Detect which cell encompasses the target text, then output its [X, Y] center coordinate. 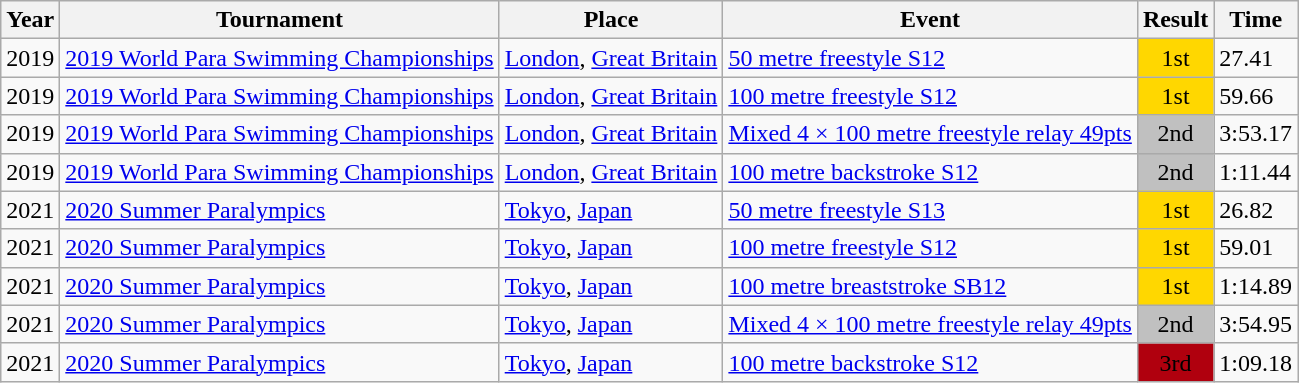
50 metre freestyle S12 [930, 58]
Place [611, 20]
1:11.44 [1256, 172]
59.66 [1256, 96]
50 metre freestyle S13 [930, 210]
1:09.18 [1256, 362]
1:14.89 [1256, 286]
59.01 [1256, 248]
Time [1256, 20]
Tournament [280, 20]
26.82 [1256, 210]
Event [930, 20]
Year [30, 20]
3:54.95 [1256, 324]
3rd [1175, 362]
Result [1175, 20]
3:53.17 [1256, 134]
100 metre breaststroke SB12 [930, 286]
27.41 [1256, 58]
